Return the (X, Y) coordinate for the center point of the cell that contains the specified text.  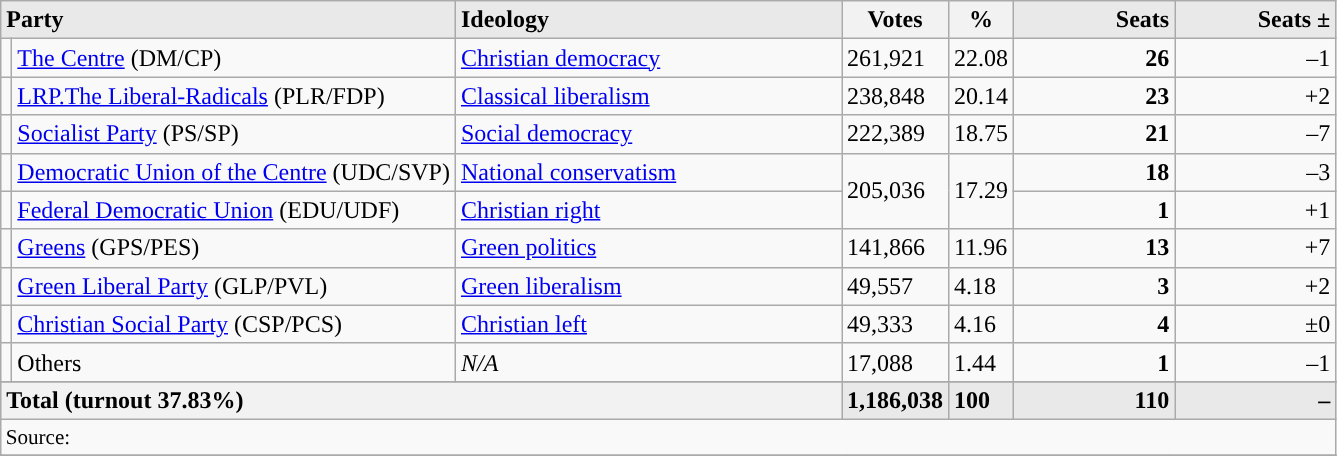
– (1256, 400)
The Centre (DM/CP) (234, 58)
1,186,038 (896, 400)
Classical liberalism (648, 96)
49,557 (896, 286)
Others (234, 362)
4.18 (982, 286)
Seats (1094, 20)
18 (1094, 172)
17,088 (896, 362)
Green Liberal Party (GLP/PVL) (234, 286)
13 (1094, 248)
% (982, 20)
Socialist Party (PS/SP) (234, 134)
Christian right (648, 210)
Christian Social Party (CSP/PCS) (234, 324)
49,333 (896, 324)
110 (1094, 400)
261,921 (896, 58)
Federal Democratic Union (EDU/UDF) (234, 210)
Social democracy (648, 134)
Seats ± (1256, 20)
21 (1094, 134)
Total (turnout 37.83%) (422, 400)
National conservatism (648, 172)
Party (228, 20)
17.29 (982, 191)
26 (1094, 58)
LRP.The Liberal-Radicals (PLR/FDP) (234, 96)
22.08 (982, 58)
4 (1094, 324)
205,036 (896, 191)
222,389 (896, 134)
N/A (648, 362)
Green politics (648, 248)
±0 (1256, 324)
–7 (1256, 134)
+7 (1256, 248)
Green liberalism (648, 286)
18.75 (982, 134)
20.14 (982, 96)
141,866 (896, 248)
Source: (668, 436)
Greens (GPS/PES) (234, 248)
Christian left (648, 324)
100 (982, 400)
Christian democracy (648, 58)
4.16 (982, 324)
23 (1094, 96)
+1 (1256, 210)
11.96 (982, 248)
–3 (1256, 172)
3 (1094, 286)
Votes (896, 20)
Democratic Union of the Centre (UDC/SVP) (234, 172)
238,848 (896, 96)
Ideology (648, 20)
1.44 (982, 362)
